Locate the cell with the specified text and output its (X, Y) center coordinate. 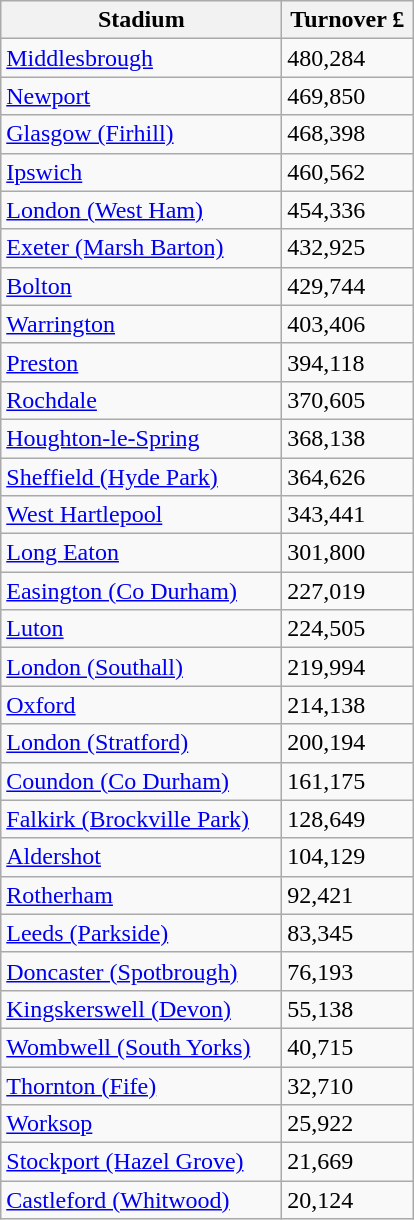
Oxford (142, 705)
128,649 (348, 819)
432,925 (348, 248)
West Hartlepool (142, 515)
460,562 (348, 172)
Sheffield (Hyde Park) (142, 477)
Preston (142, 362)
Falkirk (Brockville Park) (142, 819)
394,118 (348, 362)
Houghton-le-Spring (142, 438)
Long Eaton (142, 553)
480,284 (348, 58)
301,800 (348, 553)
83,345 (348, 933)
Turnover £ (348, 20)
Exeter (Marsh Barton) (142, 248)
25,922 (348, 1124)
Stockport (Hazel Grove) (142, 1162)
468,398 (348, 134)
370,605 (348, 400)
92,421 (348, 895)
364,626 (348, 477)
Rochdale (142, 400)
429,744 (348, 286)
Luton (142, 629)
London (Stratford) (142, 743)
Ipswich (142, 172)
Bolton (142, 286)
London (Southall) (142, 667)
21,669 (348, 1162)
Coundon (Co Durham) (142, 781)
Rotherham (142, 895)
Thornton (Fife) (142, 1085)
403,406 (348, 324)
Warrington (142, 324)
104,129 (348, 857)
214,138 (348, 705)
76,193 (348, 971)
Castleford (Whitwood) (142, 1200)
Worksop (142, 1124)
Easington (Co Durham) (142, 591)
200,194 (348, 743)
368,138 (348, 438)
454,336 (348, 210)
219,994 (348, 667)
Doncaster (Spotbrough) (142, 971)
55,138 (348, 1009)
Stadium (142, 20)
Glasgow (Firhill) (142, 134)
161,175 (348, 781)
Leeds (Parkside) (142, 933)
224,505 (348, 629)
343,441 (348, 515)
Newport (142, 96)
40,715 (348, 1047)
227,019 (348, 591)
Kingskerswell (Devon) (142, 1009)
20,124 (348, 1200)
469,850 (348, 96)
London (West Ham) (142, 210)
Middlesbrough (142, 58)
Aldershot (142, 857)
32,710 (348, 1085)
Wombwell (South Yorks) (142, 1047)
